Scan for the cell matching the given text and deliver its [x, y] coordinate at center. 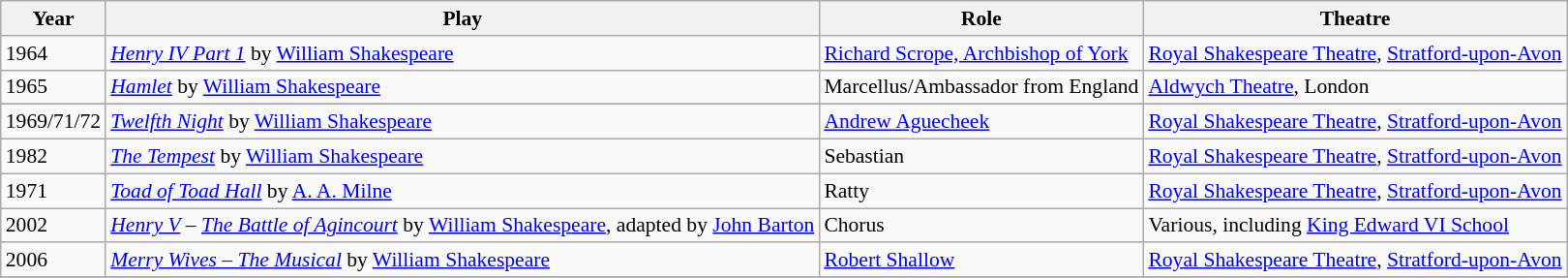
1982 [53, 157]
Sebastian [981, 157]
Henry IV Part 1 by William Shakespeare [463, 53]
1964 [53, 53]
Richard Scrope, Archbishop of York [981, 53]
Year [53, 18]
Robert Shallow [981, 261]
Play [463, 18]
Hamlet by William Shakespeare [463, 87]
Theatre [1355, 18]
2006 [53, 261]
Chorus [981, 226]
Henry V – The Battle of Agincourt by William Shakespeare, adapted by John Barton [463, 226]
Marcellus/Ambassador from England [981, 87]
1969/71/72 [53, 122]
Role [981, 18]
The Tempest by William Shakespeare [463, 157]
Aldwych Theatre, London [1355, 87]
Twelfth Night by William Shakespeare [463, 122]
2002 [53, 226]
1971 [53, 191]
Ratty [981, 191]
Andrew Aguecheek [981, 122]
1965 [53, 87]
Merry Wives – The Musical by William Shakespeare [463, 261]
Toad of Toad Hall by A. A. Milne [463, 191]
Various, including King Edward VI School [1355, 226]
